Output the [x, y] coordinate of the center of the cell containing the given text.  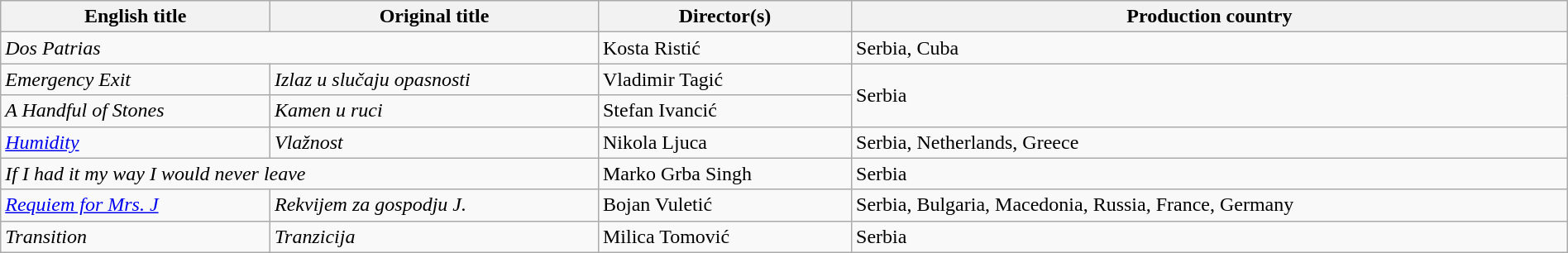
Production country [1210, 17]
Kosta Ristić [724, 48]
Humidity [136, 142]
Bojan Vuletić [724, 205]
Transition [136, 236]
Izlaz u slučaju opasnosti [433, 79]
Requiem for Mrs. J [136, 205]
Nikola Ljuca [724, 142]
Kamen u ruci [433, 111]
A Handful of Stones [136, 111]
If I had it my way I would never leave [299, 174]
Vlažnost [433, 142]
Serbia, Cuba [1210, 48]
Serbia, Netherlands, Greece [1210, 142]
Vladimir Tagić [724, 79]
Director(s) [724, 17]
Serbia, Bulgaria, Macedonia, Russia, France, Germany [1210, 205]
Stefan Ivancić [724, 111]
Marko Grba Singh [724, 174]
Original title [433, 17]
Emergency Exit [136, 79]
English title [136, 17]
Dos Patrias [299, 48]
Tranzicija [433, 236]
Rekvijem za gospodju J. [433, 205]
Milica Tomović [724, 236]
